For the text-containing cell, return its midpoint in (x, y) coordinate format. 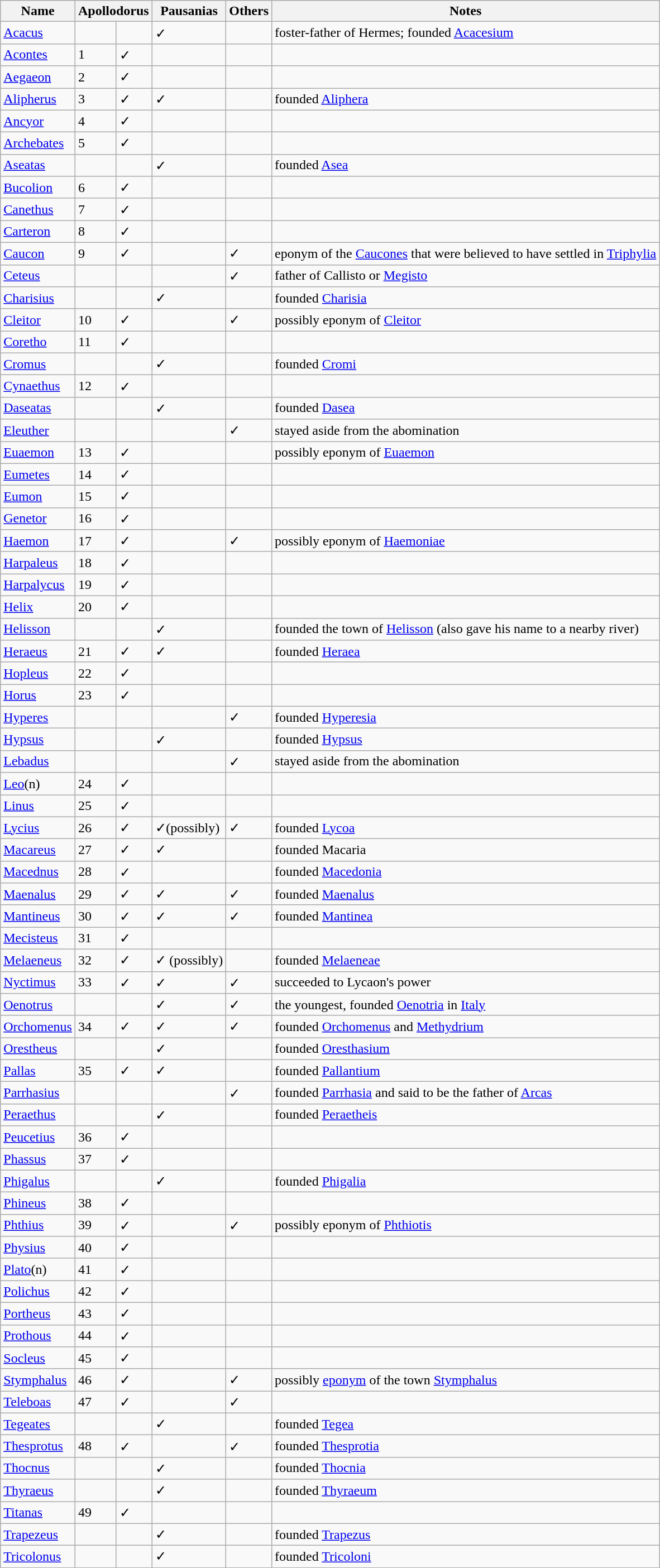
Oenotrus (38, 1005)
founded Hypsus (466, 740)
10 (95, 320)
Eumon (38, 497)
Eumetes (38, 474)
Archebates (38, 143)
Heraeus (38, 651)
21 (95, 651)
25 (95, 806)
36 (95, 1137)
20 (95, 607)
Eleuther (38, 430)
46 (95, 1380)
founded Macaria (466, 850)
founded Lycoa (466, 828)
13 (95, 452)
father of Callisto or Megisto (466, 276)
39 (95, 1225)
founded Asea (466, 165)
Canethus (38, 209)
32 (95, 960)
Notes (466, 11)
possibly eponym of Phthiotis (466, 1225)
possibly eponym of Haemoniae (466, 541)
eponym of the Caucones that were believed to have settled in Triphylia (466, 253)
2 (95, 77)
founded Oresthasium (466, 1049)
Tegeates (38, 1424)
founded Thesprotia (466, 1446)
Ancyor (38, 121)
founded Dasea (466, 408)
founded Maenalus (466, 894)
Charisius (38, 298)
8 (95, 232)
founded Orchomenus and Methydrium (466, 1027)
43 (95, 1313)
3 (95, 99)
19 (95, 585)
Phthius (38, 1225)
founded Thocnia (466, 1468)
Cynaethus (38, 386)
Nyctimus (38, 982)
Acontes (38, 55)
5 (95, 143)
Plato(n) (38, 1269)
42 (95, 1292)
Lycius (38, 828)
founded Pallantium (466, 1071)
22 (95, 673)
11 (95, 342)
44 (95, 1336)
founded Mantinea (466, 916)
7 (95, 209)
47 (95, 1402)
Orestheus (38, 1049)
48 (95, 1446)
Trapezeus (38, 1535)
Socleus (38, 1358)
33 (95, 982)
26 (95, 828)
Cromus (38, 364)
Phigalus (38, 1181)
Apollodorus (113, 11)
foster-father of Hermes; founded Acacesium (466, 33)
founded Trapezus (466, 1535)
Thocnus (38, 1468)
Genetor (38, 519)
Coretho (38, 342)
14 (95, 474)
9 (95, 253)
Lebadus (38, 761)
Peucetius (38, 1137)
Thesprotus (38, 1446)
Leo(n) (38, 784)
founded Hyperesia (466, 717)
Mecisteus (38, 938)
Horus (38, 696)
12 (95, 386)
founded Heraea (466, 651)
24 (95, 784)
37 (95, 1159)
Peraethus (38, 1115)
Portheus (38, 1313)
41 (95, 1269)
4 (95, 121)
Teleboas (38, 1402)
35 (95, 1071)
29 (95, 894)
Prothous (38, 1336)
Orchomenus (38, 1027)
founded Parrhasia and said to be the father of Arcas (466, 1093)
Ceteus (38, 276)
40 (95, 1248)
Hyperes (38, 717)
founded Tricoloni (466, 1557)
38 (95, 1203)
34 (95, 1027)
Physius (38, 1248)
23 (95, 696)
Bucolion (38, 188)
30 (95, 916)
Titanas (38, 1513)
Aegaeon (38, 77)
possibly eponym of Euaemon (466, 452)
founded Cromi (466, 364)
18 (95, 563)
Hypsus (38, 740)
Haemon (38, 541)
15 (95, 497)
Carteron (38, 232)
founded Macedonia (466, 872)
Thyraeus (38, 1490)
Parrhasius (38, 1093)
Phineus (38, 1203)
45 (95, 1358)
Aseatas (38, 165)
17 (95, 541)
27 (95, 850)
Helisson (38, 629)
Mantineus (38, 916)
founded Thyraeum (466, 1490)
28 (95, 872)
founded Charisia (466, 298)
31 (95, 938)
Harpaleus (38, 563)
Alipherus (38, 99)
Acacus (38, 33)
founded Tegea (466, 1424)
Pausanias (189, 11)
succeeded to Lycaon's power (466, 982)
Harpalycus (38, 585)
Others (249, 11)
Phassus (38, 1159)
Caucon (38, 253)
✓(possibly) (189, 828)
Macednus (38, 872)
Maenalus (38, 894)
Linus (38, 806)
possibly eponym of the town Stymphalus (466, 1380)
possibly eponym of Cleitor (466, 320)
Macareus (38, 850)
founded Melaeneae (466, 960)
6 (95, 188)
Stymphalus (38, 1380)
Name (38, 11)
Tricolonus (38, 1557)
Melaeneus (38, 960)
✓ (possibly) (189, 960)
Helix (38, 607)
Cleitor (38, 320)
16 (95, 519)
1 (95, 55)
founded the town of Helisson (also gave his name to a nearby river) (466, 629)
the youngest, founded Oenotria in Italy (466, 1005)
founded Phigalia (466, 1181)
Pallas (38, 1071)
Daseatas (38, 408)
Euaemon (38, 452)
Hopleus (38, 673)
founded Peraetheis (466, 1115)
founded Aliphera (466, 99)
Polichus (38, 1292)
49 (95, 1513)
